Return the (X, Y) coordinate for the center point of the cell that contains the specified text.  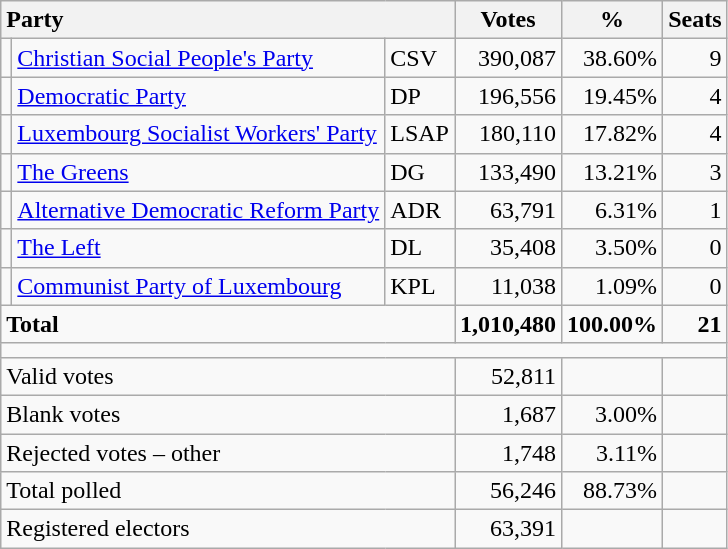
1,748 (508, 453)
1 (695, 210)
180,110 (508, 134)
DG (420, 172)
Blank votes (228, 414)
DP (420, 96)
Luxembourg Socialist Workers' Party (198, 134)
LSAP (420, 134)
19.45% (612, 96)
Alternative Democratic Reform Party (198, 210)
35,408 (508, 248)
Rejected votes – other (228, 453)
Valid votes (228, 376)
The Left (198, 248)
ADR (420, 210)
63,391 (508, 529)
17.82% (612, 134)
Seats (695, 20)
52,811 (508, 376)
13.21% (612, 172)
% (612, 20)
1,687 (508, 414)
3.11% (612, 453)
Christian Social People's Party (198, 58)
6.31% (612, 210)
390,087 (508, 58)
DL (420, 248)
Registered electors (228, 529)
Total (228, 324)
38.60% (612, 58)
The Greens (198, 172)
Communist Party of Luxembourg (198, 286)
3 (695, 172)
1,010,480 (508, 324)
3.00% (612, 414)
Total polled (228, 491)
CSV (420, 58)
21 (695, 324)
11,038 (508, 286)
1.09% (612, 286)
3.50% (612, 248)
88.73% (612, 491)
100.00% (612, 324)
56,246 (508, 491)
133,490 (508, 172)
Votes (508, 20)
Party (228, 20)
63,791 (508, 210)
9 (695, 58)
KPL (420, 286)
Democratic Party (198, 96)
196,556 (508, 96)
